Scan for the cell matching the given text and deliver its [X, Y] coordinate at center. 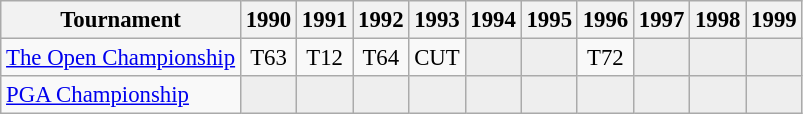
1996 [605, 20]
1994 [493, 20]
1999 [774, 20]
T12 [325, 58]
1993 [437, 20]
1997 [661, 20]
PGA Championship [121, 95]
1990 [268, 20]
Tournament [121, 20]
T72 [605, 58]
1991 [325, 20]
CUT [437, 58]
T63 [268, 58]
1992 [381, 20]
1998 [718, 20]
T64 [381, 58]
1995 [549, 20]
The Open Championship [121, 58]
